Scan for the cell matching the given text and deliver its [x, y] coordinate at center. 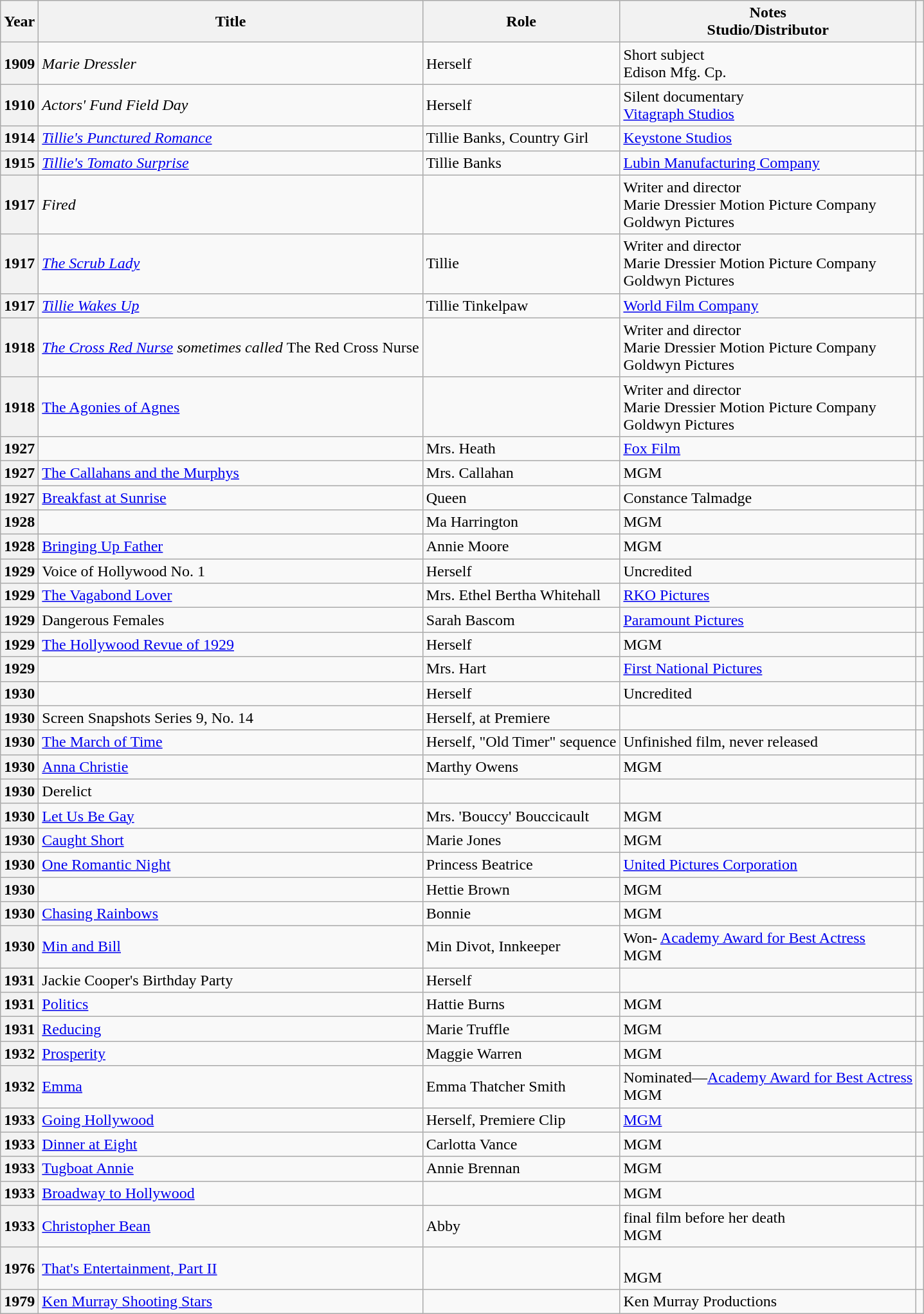
Mrs. Callahan [521, 473]
Bringing Up Father [230, 547]
Fox Film [768, 448]
Annie Moore [521, 547]
Anna Christie [230, 767]
Broadway to Hollywood [230, 1193]
The March of Time [230, 742]
Nominated—Academy Award for Best ActressMGM [768, 1087]
1909 [19, 63]
Going Hollywood [230, 1120]
1976 [19, 1268]
Bonnie [521, 914]
Hettie Brown [521, 890]
Actors' Fund Field Day [230, 105]
Herself, at Premiere [521, 718]
Breakfast at Sunrise [230, 497]
Maggie Warren [521, 1054]
Mrs. 'Bouccy' Bouccicault [521, 816]
Tillie Banks [521, 163]
1979 [19, 1301]
1915 [19, 163]
Ma Harrington [521, 522]
Silent documentaryVitagraph Studios [768, 105]
Year [19, 22]
Role [521, 22]
Min and Bill [230, 947]
Screen Snapshots Series 9, No. 14 [230, 718]
Paramount Pictures [768, 620]
Emma [230, 1087]
Hattie Burns [521, 1005]
Politics [230, 1005]
Short subjectEdison Mfg. Cp. [768, 63]
Tillie Wakes Up [230, 306]
Jackie Cooper's Birthday Party [230, 980]
Mrs. Ethel Bertha Whitehall [521, 596]
Herself, "Old Timer" sequence [521, 742]
1914 [19, 138]
Mrs. Hart [521, 669]
Dinner at Eight [230, 1144]
Chasing Rainbows [230, 914]
Min Divot, Innkeeper [521, 947]
final film before her deathMGM [768, 1226]
Marie Dressler [230, 63]
Abby [521, 1226]
The Scrub Lady [230, 264]
Tillie's Tomato Surprise [230, 163]
World Film Company [768, 306]
Carlotta Vance [521, 1144]
Unfinished film, never released [768, 742]
The Vagabond Lover [230, 596]
First National Pictures [768, 669]
1910 [19, 105]
The Agonies of Agnes [230, 406]
Caught Short [230, 840]
Tillie Banks, Country Girl [521, 138]
NotesStudio/Distributor [768, 22]
Christopher Bean [230, 1226]
Keystone Studios [768, 138]
Won- Academy Award for Best ActressMGM [768, 947]
Mrs. Heath [521, 448]
The Callahans and the Murphys [230, 473]
Dangerous Females [230, 620]
Constance Talmadge [768, 497]
Reducing [230, 1029]
Marie Jones [521, 840]
United Pictures Corporation [768, 864]
Lubin Manufacturing Company [768, 163]
Princess Beatrice [521, 864]
That's Entertainment, Part II [230, 1268]
Voice of Hollywood No. 1 [230, 571]
Queen [521, 497]
Tillie's Punctured Romance [230, 138]
Title [230, 22]
Herself, Premiere Clip [521, 1120]
Tugboat Annie [230, 1169]
One Romantic Night [230, 864]
Annie Brennan [521, 1169]
Sarah Bascom [521, 620]
Tillie [521, 264]
RKO Pictures [768, 596]
Derelict [230, 791]
Ken Murray Productions [768, 1301]
Tillie Tinkelpaw [521, 306]
Marthy Owens [521, 767]
Emma Thatcher Smith [521, 1087]
The Cross Red Nurse sometimes called The Red Cross Nurse [230, 347]
Fired [230, 205]
The Hollywood Revue of 1929 [230, 644]
Ken Murray Shooting Stars [230, 1301]
Prosperity [230, 1054]
Let Us Be Gay [230, 816]
Marie Truffle [521, 1029]
